Pinpoint the cell where the given text exists, returning its (x, y) midpoint coordinate. 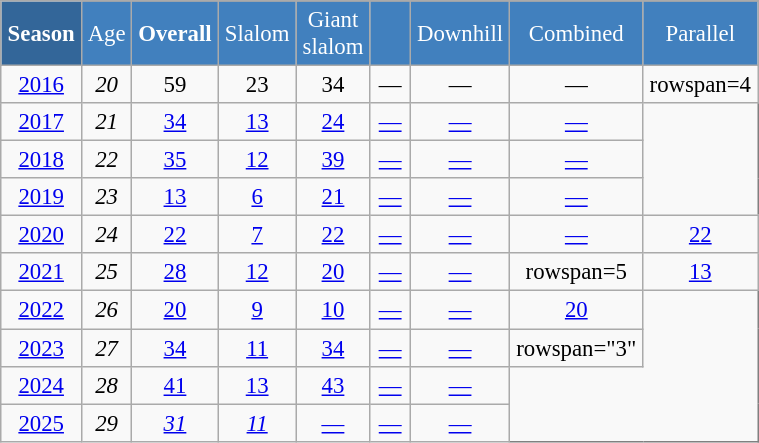
Giantslalom (333, 34)
Combined (576, 34)
2016 (42, 85)
rowspan=4 (700, 85)
41 (176, 385)
2021 (42, 273)
2022 (42, 310)
Season (42, 34)
Overall (176, 34)
2017 (42, 122)
rowspan=5 (576, 273)
2023 (42, 348)
Slalom (257, 34)
27 (107, 348)
29 (107, 423)
rowspan="3" (576, 348)
7 (257, 235)
2024 (42, 385)
9 (257, 310)
10 (333, 310)
31 (176, 423)
6 (257, 197)
35 (176, 160)
59 (176, 85)
2019 (42, 197)
2025 (42, 423)
Downhill (460, 34)
Parallel (700, 34)
43 (333, 385)
26 (107, 310)
2020 (42, 235)
25 (107, 273)
39 (333, 160)
2018 (42, 160)
Age (107, 34)
